Locate the cell with the specified text and output its (X, Y) center coordinate. 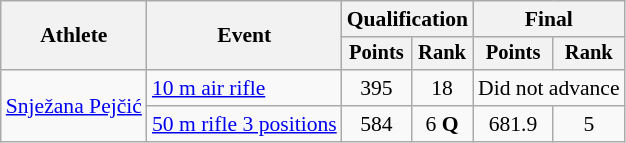
Snježana Pejčić (74, 106)
Final (549, 19)
5 (589, 124)
395 (376, 88)
18 (442, 88)
50 m rifle 3 positions (244, 124)
Qualification (408, 19)
Did not advance (549, 88)
6 Q (442, 124)
Event (244, 36)
10 m air rifle (244, 88)
584 (376, 124)
Athlete (74, 36)
681.9 (513, 124)
